Scan for the cell matching the given text and deliver its [x, y] coordinate at center. 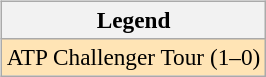
ATP Challenger Tour (1–0) [133, 57]
Legend [133, 20]
